Return the [x, y] coordinate for the center point of the cell that contains the specified text.  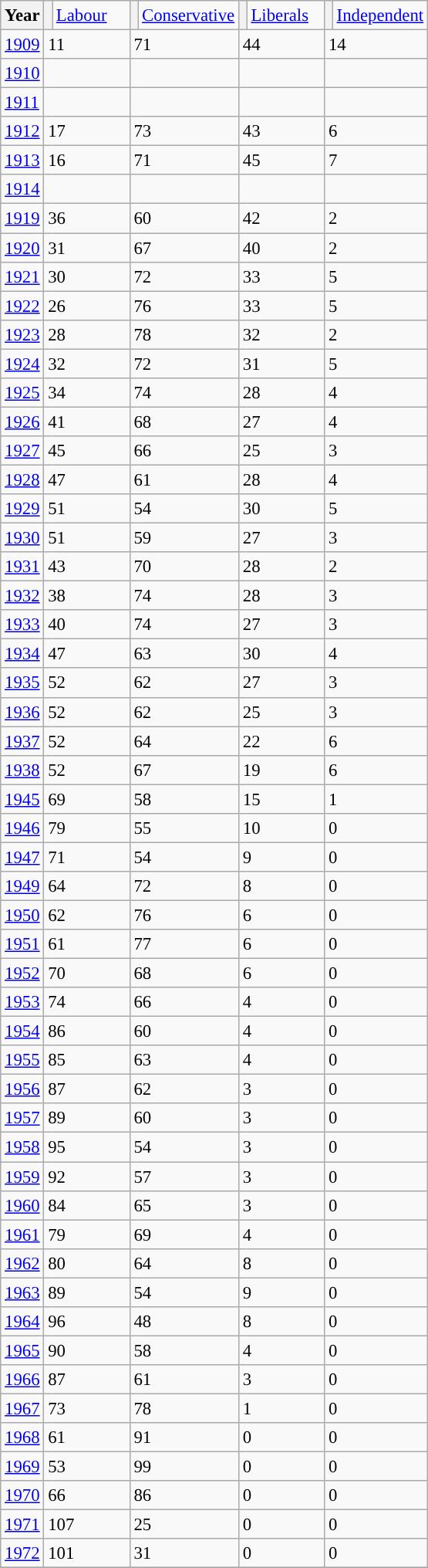
1958 [22, 1147]
19 [281, 770]
77 [184, 944]
44 [281, 45]
101 [86, 1553]
Year [22, 15]
1956 [22, 1089]
1935 [22, 683]
Labour [91, 15]
16 [86, 161]
55 [184, 828]
15 [281, 799]
1934 [22, 654]
1914 [22, 189]
22 [281, 741]
1936 [22, 712]
26 [86, 306]
96 [86, 1322]
1923 [22, 334]
85 [86, 1060]
1926 [22, 422]
1922 [22, 306]
Conservative [188, 15]
1951 [22, 944]
1962 [22, 1263]
1927 [22, 451]
1912 [22, 131]
1955 [22, 1060]
1938 [22, 770]
1928 [22, 479]
1909 [22, 45]
1971 [22, 1525]
7 [376, 161]
1949 [22, 886]
1967 [22, 1408]
Liberals [285, 15]
1957 [22, 1119]
41 [86, 422]
65 [184, 1205]
91 [184, 1438]
1933 [22, 625]
1952 [22, 974]
59 [184, 538]
107 [86, 1525]
36 [86, 218]
1961 [22, 1234]
1929 [22, 509]
1965 [22, 1350]
34 [86, 393]
99 [184, 1467]
17 [86, 131]
84 [86, 1205]
1972 [22, 1553]
92 [86, 1177]
1911 [22, 103]
1970 [22, 1495]
1953 [22, 1002]
1921 [22, 276]
38 [86, 596]
90 [86, 1350]
1930 [22, 538]
10 [281, 828]
1947 [22, 857]
1964 [22, 1322]
1932 [22, 596]
1925 [22, 393]
42 [281, 218]
1924 [22, 364]
1946 [22, 828]
14 [376, 45]
1937 [22, 741]
11 [86, 45]
57 [184, 1177]
1950 [22, 915]
1931 [22, 567]
95 [86, 1147]
53 [86, 1467]
1963 [22, 1292]
1954 [22, 1031]
1910 [22, 73]
80 [86, 1263]
1966 [22, 1380]
1968 [22, 1438]
1919 [22, 218]
1920 [22, 248]
1945 [22, 799]
1913 [22, 161]
Independent [379, 15]
1960 [22, 1205]
1969 [22, 1467]
1959 [22, 1177]
48 [184, 1322]
